Search for the cell housing the specified text and yield its [x, y] center coordinate. 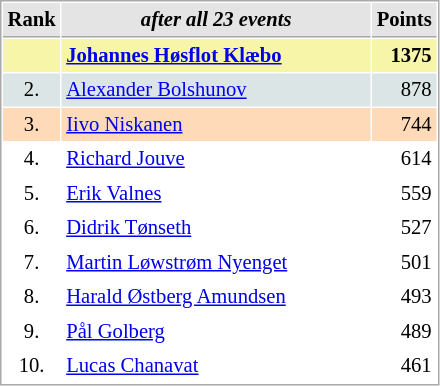
after all 23 events [216, 20]
744 [404, 124]
501 [404, 262]
5. [32, 194]
6. [32, 228]
1375 [404, 56]
10. [32, 366]
Points [404, 20]
878 [404, 90]
Rank [32, 20]
8. [32, 296]
Lucas Chanavat [216, 366]
Harald Østberg Amundsen [216, 296]
489 [404, 332]
3. [32, 124]
559 [404, 194]
Johannes Høsflot Klæbo [216, 56]
Erik Valnes [216, 194]
4. [32, 158]
Alexander Bolshunov [216, 90]
2. [32, 90]
Didrik Tønseth [216, 228]
Richard Jouve [216, 158]
493 [404, 296]
9. [32, 332]
527 [404, 228]
7. [32, 262]
Martin Løwstrøm Nyenget [216, 262]
Pål Golberg [216, 332]
614 [404, 158]
Iivo Niskanen [216, 124]
461 [404, 366]
